Find where the given text appears and provide that cell's center as (x, y) coordinate. 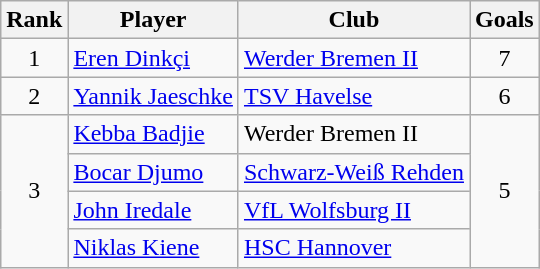
3 (34, 191)
TSV Havelse (354, 96)
2 (34, 96)
7 (505, 58)
6 (505, 96)
Bocar Djumo (154, 172)
VfL Wolfsburg II (354, 210)
Player (154, 20)
HSC Hannover (354, 248)
Eren Dinkçi (154, 58)
5 (505, 191)
Schwarz-Weiß Rehden (354, 172)
Club (354, 20)
1 (34, 58)
Niklas Kiene (154, 248)
Yannik Jaeschke (154, 96)
Kebba Badjie (154, 134)
John Iredale (154, 210)
Rank (34, 20)
Goals (505, 20)
